Locate the cell with the specified text and output its (X, Y) center coordinate. 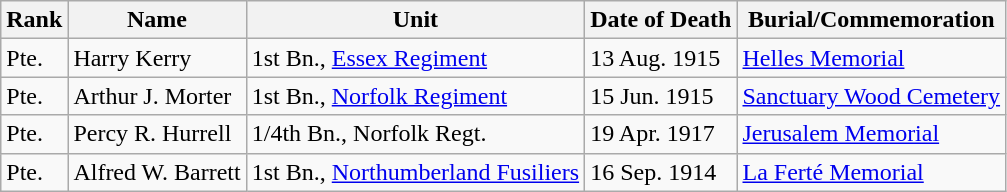
Burial/Commemoration (872, 20)
1st Bn., Northumberland Fusiliers (415, 172)
15 Jun. 1915 (661, 96)
16 Sep. 1914 (661, 172)
Sanctuary Wood Cemetery (872, 96)
Name (157, 20)
13 Aug. 1915 (661, 58)
Jerusalem Memorial (872, 134)
Alfred W. Barrett (157, 172)
La Ferté Memorial (872, 172)
1st Bn., Norfolk Regiment (415, 96)
1st Bn., Essex Regiment (415, 58)
Arthur J. Morter (157, 96)
19 Apr. 1917 (661, 134)
Harry Kerry (157, 58)
Helles Memorial (872, 58)
1/4th Bn., Norfolk Regt. (415, 134)
Rank (34, 20)
Unit (415, 20)
Date of Death (661, 20)
Percy R. Hurrell (157, 134)
